Pinpoint the cell where the given text exists, returning its (x, y) midpoint coordinate. 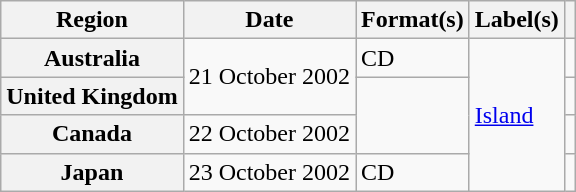
Canada (92, 134)
23 October 2002 (269, 172)
Date (269, 20)
Island (516, 115)
Australia (92, 58)
22 October 2002 (269, 134)
Label(s) (516, 20)
Region (92, 20)
21 October 2002 (269, 77)
Format(s) (413, 20)
United Kingdom (92, 96)
Japan (92, 172)
